Detect which cell encompasses the target text, then output its [X, Y] center coordinate. 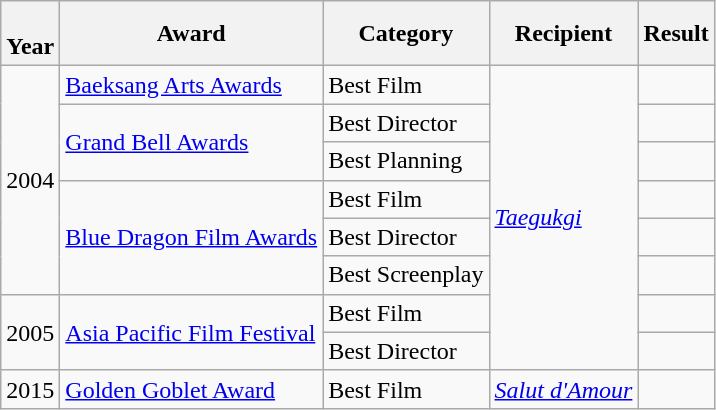
Category [406, 34]
Best Screenplay [406, 275]
Taegukgi [564, 218]
Asia Pacific Film Festival [192, 332]
Grand Bell Awards [192, 142]
Award [192, 34]
Best Planning [406, 161]
Year [30, 34]
2015 [30, 389]
Blue Dragon Film Awards [192, 237]
Salut d'Amour [564, 389]
Recipient [564, 34]
Result [676, 34]
2005 [30, 332]
Golden Goblet Award [192, 389]
Baeksang Arts Awards [192, 85]
2004 [30, 180]
